Scan for the cell matching the given text and deliver its [x, y] coordinate at center. 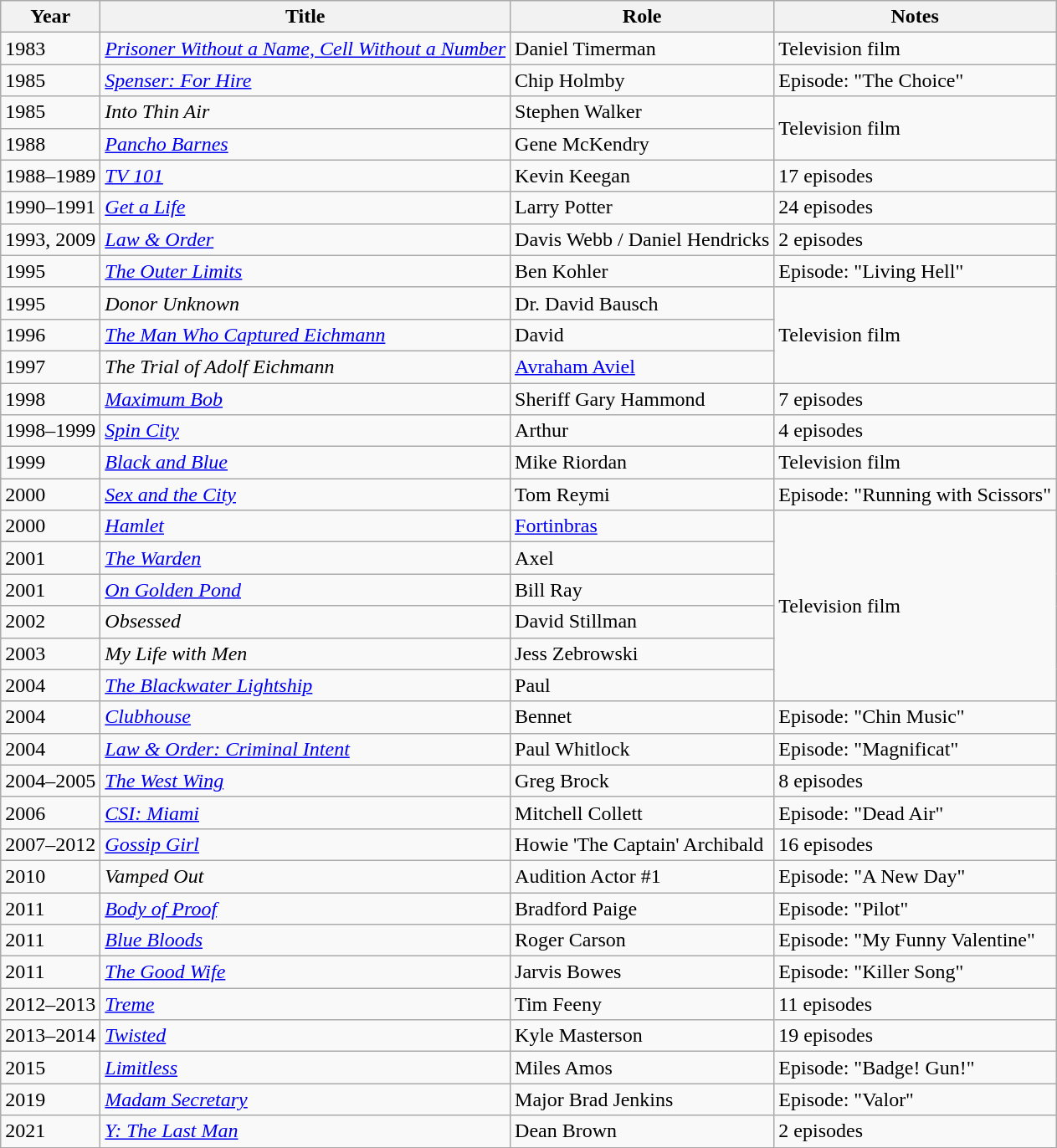
Mitchell Collett [643, 812]
Donor Unknown [305, 303]
2006 [50, 812]
2013–2014 [50, 1036]
2015 [50, 1068]
Paul [643, 685]
1993, 2009 [50, 239]
4 episodes [916, 431]
Episode: "Pilot" [916, 908]
David Stillman [643, 622]
Bradford Paige [643, 908]
1997 [50, 366]
TV 101 [305, 176]
Larry Potter [643, 208]
Bill Ray [643, 590]
Y: The Last Man [305, 1131]
The West Wing [305, 781]
Treme [305, 1004]
Kyle Masterson [643, 1036]
1999 [50, 463]
Jarvis Bowes [643, 972]
Twisted [305, 1036]
Pancho Barnes [305, 144]
Clubhouse [305, 717]
Audition Actor #1 [643, 876]
1990–1991 [50, 208]
Miles Amos [643, 1068]
Law & Order: Criminal Intent [305, 749]
17 episodes [916, 176]
2003 [50, 653]
Dean Brown [643, 1131]
Paul Whitlock [643, 749]
Maximum Bob [305, 399]
Episode: "The Choice" [916, 80]
The Man Who Captured Eichmann [305, 335]
Roger Carson [643, 940]
8 episodes [916, 781]
2021 [50, 1131]
Spenser: For Hire [305, 80]
1998–1999 [50, 431]
19 episodes [916, 1036]
Get a Life [305, 208]
Howie 'The Captain' Archibald [643, 844]
Blue Bloods [305, 940]
2019 [50, 1099]
Role [643, 17]
Episode: "Running with Scissors" [916, 495]
Notes [916, 17]
Davis Webb / Daniel Hendricks [643, 239]
Tom Reymi [643, 495]
The Good Wife [305, 972]
CSI: Miami [305, 812]
Law & Order [305, 239]
My Life with Men [305, 653]
Hamlet [305, 526]
The Blackwater Lightship [305, 685]
1996 [50, 335]
Limitless [305, 1068]
Episode: "A New Day" [916, 876]
David [643, 335]
The Trial of Adolf Eichmann [305, 366]
The Warden [305, 558]
Jess Zebrowski [643, 653]
2010 [50, 876]
1988–1989 [50, 176]
1998 [50, 399]
Dr. David Bausch [643, 303]
Spin City [305, 431]
Gossip Girl [305, 844]
Sex and the City [305, 495]
Fortinbras [643, 526]
Episode: "Badge! Gun!" [916, 1068]
Year [50, 17]
Episode: "Killer Song" [916, 972]
16 episodes [916, 844]
Madam Secretary [305, 1099]
Episode: "My Funny Valentine" [916, 940]
1983 [50, 49]
Vamped Out [305, 876]
Kevin Keegan [643, 176]
Black and Blue [305, 463]
On Golden Pond [305, 590]
Episode: "Chin Music" [916, 717]
2012–2013 [50, 1004]
Episode: "Living Hell" [916, 271]
7 episodes [916, 399]
Ben Kohler [643, 271]
Obsessed [305, 622]
Mike Riordan [643, 463]
Major Brad Jenkins [643, 1099]
1988 [50, 144]
Arthur [643, 431]
2002 [50, 622]
Prisoner Without a Name, Cell Without a Number [305, 49]
Title [305, 17]
Daniel Timerman [643, 49]
Into Thin Air [305, 112]
2007–2012 [50, 844]
Chip Holmby [643, 80]
Body of Proof [305, 908]
Bennet [643, 717]
Tim Feeny [643, 1004]
Episode: "Valor" [916, 1099]
Sheriff Gary Hammond [643, 399]
2004–2005 [50, 781]
Avraham Aviel [643, 366]
The Outer Limits [305, 271]
Gene McKendry [643, 144]
24 episodes [916, 208]
Episode: "Dead Air" [916, 812]
Axel [643, 558]
Stephen Walker [643, 112]
Greg Brock [643, 781]
11 episodes [916, 1004]
Episode: "Magnificat" [916, 749]
